Extract the (X, Y) coordinate from the center of the cell holding the provided text.  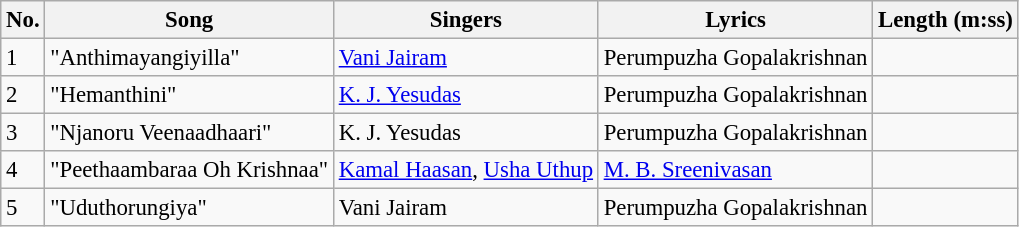
5 (23, 208)
"Hemanthini" (190, 95)
2 (23, 95)
"Anthimayangiyilla" (190, 58)
"Peethaambaraa Oh Krishnaa" (190, 170)
"Uduthorungiya" (190, 208)
4 (23, 170)
1 (23, 58)
Lyrics (735, 20)
Song (190, 20)
3 (23, 133)
M. B. Sreenivasan (735, 170)
Length (m:ss) (946, 20)
"Njanoru Veenaadhaari" (190, 133)
Kamal Haasan, Usha Uthup (466, 170)
No. (23, 20)
Singers (466, 20)
